Identify which cell holds the provided text, then report its [x, y] central coordinate. 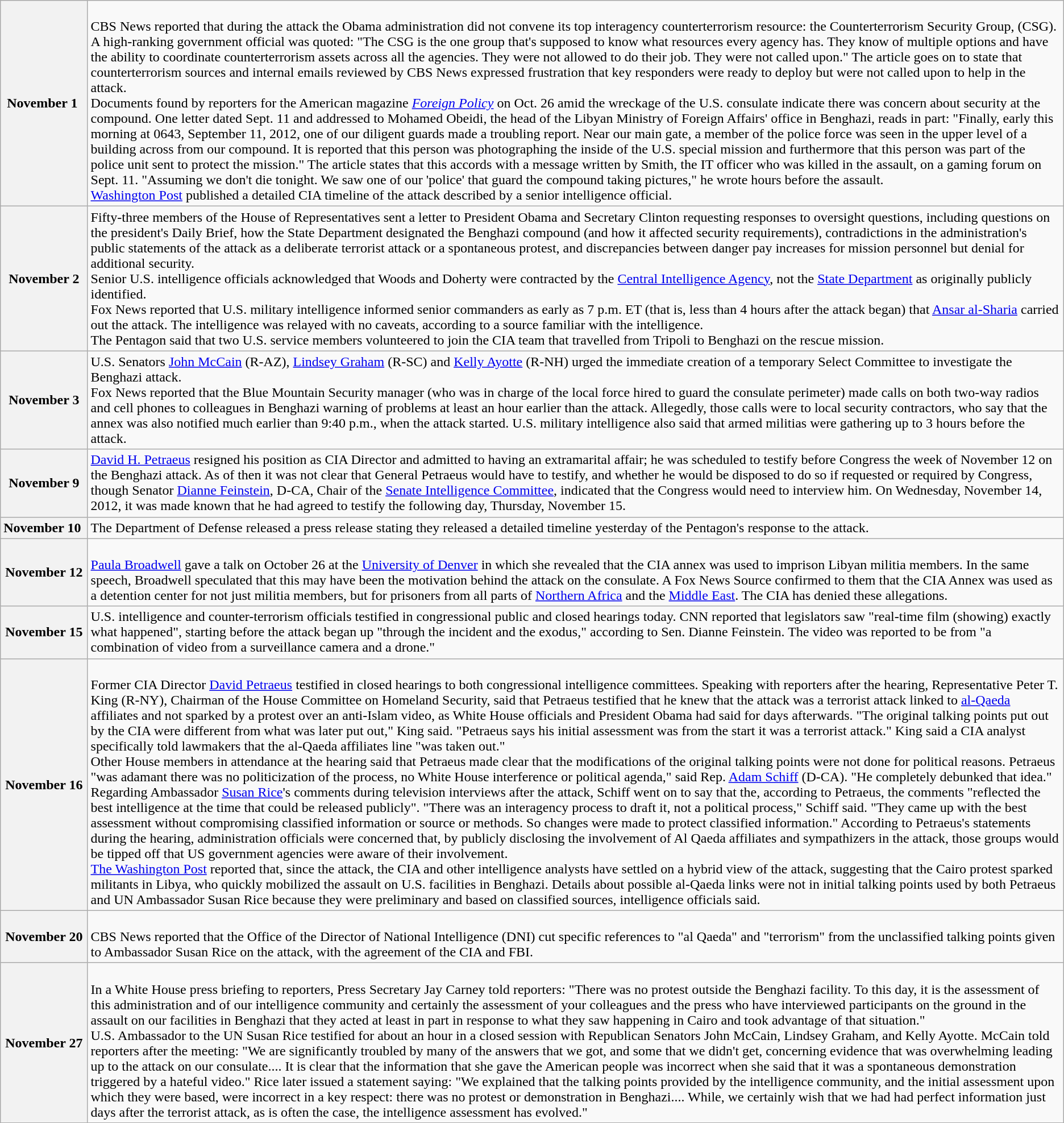
November 2 [44, 279]
November 12 [44, 572]
November 1 [44, 103]
November 27 [44, 1043]
The Department of Defense released a press release stating they released a detailed timeline yesterday of the Pentagon's response to the attack. [575, 528]
November 16 [44, 785]
November 20 [44, 936]
November 15 [44, 632]
November 10 [44, 528]
November 9 [44, 483]
November 3 [44, 400]
